Provide the (x, y) coordinate of the cell's center where the given text is located.  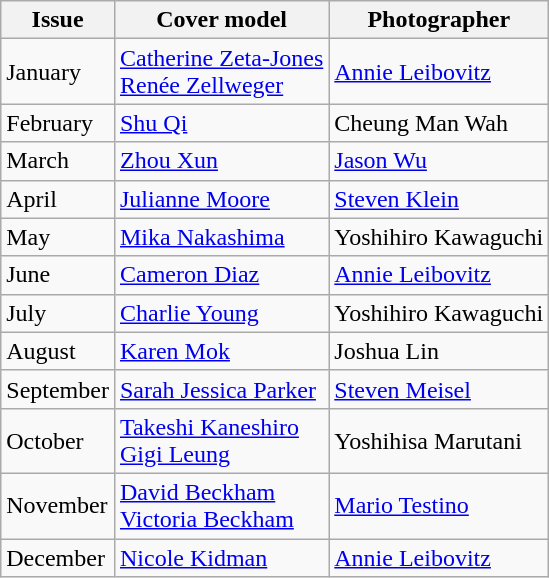
Karen Mok (221, 351)
Mario Testino (439, 506)
Julianne Moore (221, 199)
February (58, 123)
Shu Qi (221, 123)
December (58, 557)
Cameron Diaz (221, 275)
August (58, 351)
November (58, 506)
Yoshihisa Marutani (439, 440)
Sarah Jessica Parker (221, 389)
Mika Nakashima (221, 237)
Nicole Kidman (221, 557)
Jason Wu (439, 161)
July (58, 313)
Takeshi Kaneshiro Gigi Leung (221, 440)
September (58, 389)
Steven Klein (439, 199)
January (58, 72)
Joshua Lin (439, 351)
Photographer (439, 20)
David Beckham Victoria Beckham (221, 506)
Catherine Zeta-Jones Renée Zellweger (221, 72)
Cheung Man Wah (439, 123)
Zhou Xun (221, 161)
Cover model (221, 20)
Issue (58, 20)
Charlie Young (221, 313)
April (58, 199)
Steven Meisel (439, 389)
March (58, 161)
May (58, 237)
October (58, 440)
June (58, 275)
